Pinpoint the cell where the given text exists, returning its (x, y) midpoint coordinate. 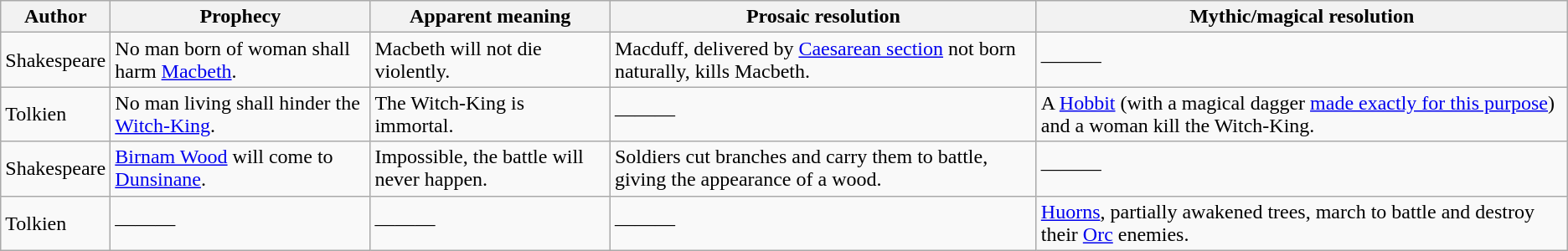
Soldiers cut branches and carry them to battle, giving the appearance of a wood. (823, 169)
No man born of woman shall harm Macbeth. (240, 60)
The Witch-King is immortal. (490, 114)
Mythic/magical resolution (1302, 17)
Birnam Wood will come to Dunsinane. (240, 169)
Huorns, partially awakened trees, march to battle and destroy their Orc enemies. (1302, 223)
No man living shall hinder the Witch-King. (240, 114)
A Hobbit (with a magical dagger made exactly for this purpose) and a woman kill the Witch-King. (1302, 114)
Impossible, the battle will never happen. (490, 169)
Prosaic resolution (823, 17)
Prophecy (240, 17)
Macbeth will not die violently. (490, 60)
Apparent meaning (490, 17)
Author (55, 17)
Macduff, delivered by Caesarean section not born naturally, kills Macbeth. (823, 60)
